Return (X, Y) of the center of cell containing provided text 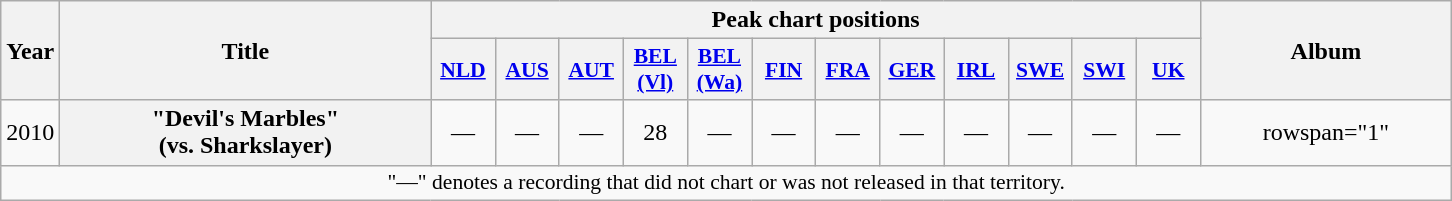
AUS (527, 70)
Album (1326, 50)
Title (246, 50)
FRA (848, 70)
rowspan="1" (1326, 132)
28 (655, 132)
IRL (976, 70)
SWE (1040, 70)
"Devil's Marbles" (vs. Sharkslayer) (246, 132)
BEL (Vl) (655, 70)
NLD (463, 70)
GER (912, 70)
Peak chart positions (816, 20)
2010 (30, 132)
SWI (1104, 70)
AUT (591, 70)
"—" denotes a recording that did not chart or was not released in that territory. (726, 183)
UK (1168, 70)
FIN (784, 70)
BEL (Wa) (719, 70)
Year (30, 50)
